Find where the given text appears and provide that cell's center as (X, Y) coordinate. 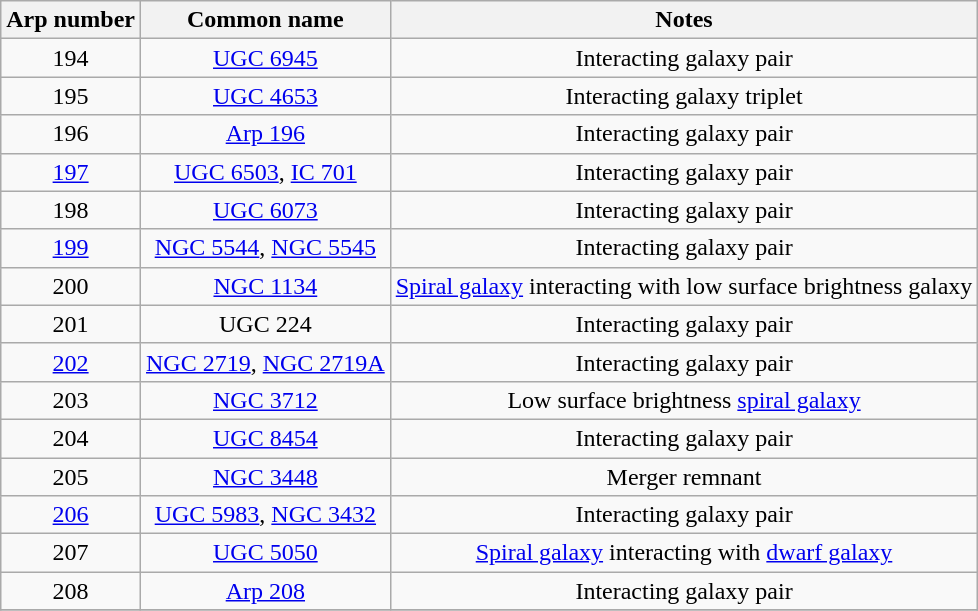
Merger remnant (684, 477)
199 (71, 248)
NGC 3448 (265, 477)
198 (71, 210)
208 (71, 591)
Notes (684, 20)
Spiral galaxy interacting with dwarf galaxy (684, 553)
200 (71, 286)
Arp number (71, 20)
201 (71, 324)
202 (71, 362)
Interacting galaxy triplet (684, 96)
197 (71, 172)
203 (71, 400)
UGC 6073 (265, 210)
UGC 5983, NGC 3432 (265, 515)
NGC 2719, NGC 2719A (265, 362)
Common name (265, 20)
UGC 6945 (265, 58)
195 (71, 96)
NGC 3712 (265, 400)
207 (71, 553)
UGC 8454 (265, 438)
205 (71, 477)
204 (71, 438)
NGC 1134 (265, 286)
NGC 5544, NGC 5545 (265, 248)
194 (71, 58)
Arp 208 (265, 591)
Arp 196 (265, 134)
Spiral galaxy interacting with low surface brightness galaxy (684, 286)
UGC 4653 (265, 96)
Low surface brightness spiral galaxy (684, 400)
196 (71, 134)
UGC 6503, IC 701 (265, 172)
UGC 224 (265, 324)
UGC 5050 (265, 553)
206 (71, 515)
